For the text-containing cell, return its midpoint in (x, y) coordinate format. 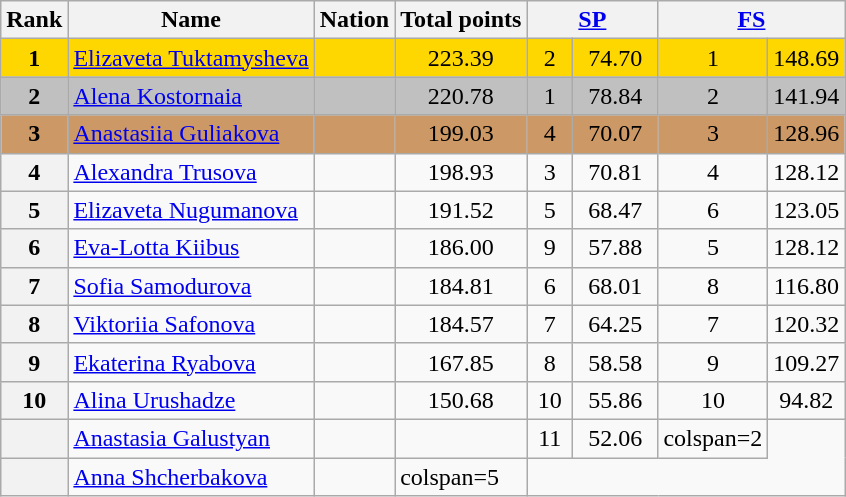
191.52 (461, 210)
11 (550, 438)
Alexandra Trusova (191, 172)
SP (592, 20)
148.69 (806, 58)
Anna Shcherbakova (191, 477)
123.05 (806, 210)
150.68 (461, 400)
68.47 (616, 210)
colspan=5 (461, 477)
FS (752, 20)
Nation (354, 20)
78.84 (616, 96)
94.82 (806, 400)
198.93 (461, 172)
Elizaveta Tuktamysheva (191, 58)
Ekaterina Ryabova (191, 362)
Alena Kostornaia (191, 96)
colspan=2 (713, 438)
Elizaveta Nugumanova (191, 210)
141.94 (806, 96)
223.39 (461, 58)
Sofia Samodurova (191, 286)
58.58 (616, 362)
184.57 (461, 324)
74.70 (616, 58)
Rank (34, 20)
120.32 (806, 324)
52.06 (616, 438)
220.78 (461, 96)
167.85 (461, 362)
186.00 (461, 248)
Eva-Lotta Kiibus (191, 248)
184.81 (461, 286)
109.27 (806, 362)
64.25 (616, 324)
68.01 (616, 286)
70.07 (616, 134)
Anastasiia Guliakova (191, 134)
Alina Urushadze (191, 400)
199.03 (461, 134)
116.80 (806, 286)
55.86 (616, 400)
70.81 (616, 172)
128.96 (806, 134)
57.88 (616, 248)
Name (191, 20)
Anastasia Galustyan (191, 438)
Total points (461, 20)
Viktoriia Safonova (191, 324)
